Determine the [x, y] coordinate at the center of the cell enclosing the given text.  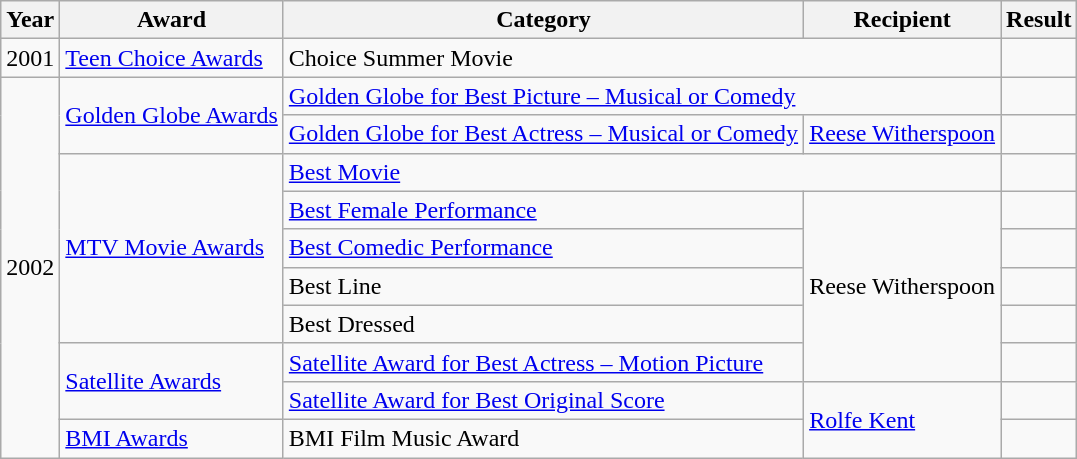
Golden Globe for Best Picture – Musical or Comedy [642, 96]
Award [172, 20]
Best Dressed [543, 324]
BMI Film Music Award [543, 438]
Best Comedic Performance [543, 248]
Category [543, 20]
2001 [30, 58]
Recipient [902, 20]
BMI Awards [172, 438]
Teen Choice Awards [172, 58]
Result [1039, 20]
Choice Summer Movie [642, 58]
Satellite Awards [172, 381]
Best Line [543, 286]
Satellite Award for Best Actress – Motion Picture [543, 362]
Best Female Performance [543, 210]
Satellite Award for Best Original Score [543, 400]
Year [30, 20]
Best Movie [642, 172]
Rolfe Kent [902, 419]
MTV Movie Awards [172, 248]
Golden Globe Awards [172, 115]
2002 [30, 268]
Golden Globe for Best Actress – Musical or Comedy [543, 134]
